Pinpoint the cell where the given text exists, returning its (x, y) midpoint coordinate. 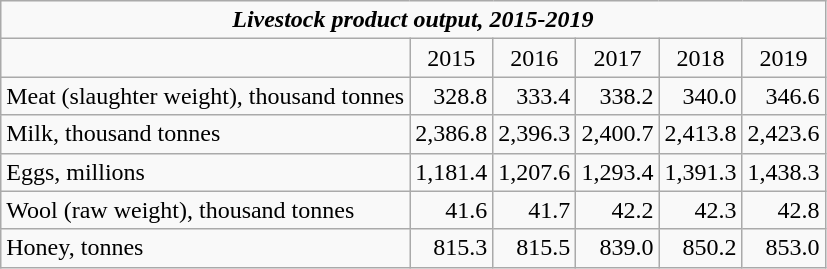
1,391.3 (700, 172)
346.6 (784, 96)
850.2 (700, 248)
815.3 (452, 248)
2,400.7 (618, 134)
333.4 (534, 96)
2,396.3 (534, 134)
Honey, tonnes (206, 248)
839.0 (618, 248)
1,438.3 (784, 172)
2,413.8 (700, 134)
2019 (784, 58)
1,207.6 (534, 172)
Meat (slaughter weight), thousand tonnes (206, 96)
2018 (700, 58)
2016 (534, 58)
2,386.8 (452, 134)
2015 (452, 58)
41.7 (534, 210)
338.2 (618, 96)
328.8 (452, 96)
853.0 (784, 248)
42.2 (618, 210)
1,181.4 (452, 172)
2,423.6 (784, 134)
42.8 (784, 210)
340.0 (700, 96)
Eggs, millions (206, 172)
41.6 (452, 210)
1,293.4 (618, 172)
815.5 (534, 248)
Livestock product output, 2015-2019 (413, 20)
Milk, thousand tonnes (206, 134)
2017 (618, 58)
Wool (raw weight), thousand tonnes (206, 210)
42.3 (700, 210)
